Capture the cell that displays the provided text and extract its [x, y] central coordinate. 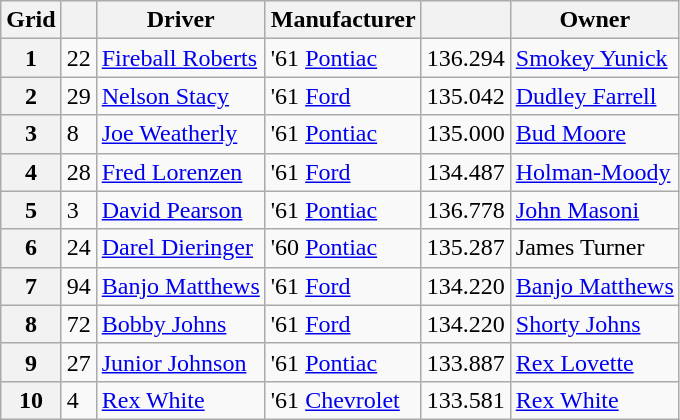
29 [78, 96]
'61 Chevrolet [343, 400]
Dudley Farrell [594, 96]
94 [78, 286]
Junior Johnson [180, 362]
Smokey Yunick [594, 58]
Owner [594, 20]
Rex Lovette [594, 362]
9 [31, 362]
133.887 [466, 362]
Darel Dieringer [180, 248]
2 [31, 96]
27 [78, 362]
24 [78, 248]
Grid [31, 20]
135.000 [466, 134]
Nelson Stacy [180, 96]
6 [31, 248]
Fireball Roberts [180, 58]
Joe Weatherly [180, 134]
John Masoni [594, 210]
134.487 [466, 172]
28 [78, 172]
Driver [180, 20]
'60 Pontiac [343, 248]
1 [31, 58]
22 [78, 58]
Holman-Moody [594, 172]
10 [31, 400]
135.287 [466, 248]
133.581 [466, 400]
David Pearson [180, 210]
Manufacturer [343, 20]
135.042 [466, 96]
James Turner [594, 248]
Bud Moore [594, 134]
72 [78, 324]
7 [31, 286]
5 [31, 210]
136.294 [466, 58]
Fred Lorenzen [180, 172]
Bobby Johns [180, 324]
Shorty Johns [594, 324]
136.778 [466, 210]
